Determine the (x, y) coordinate at the center of the cell enclosing the given text.  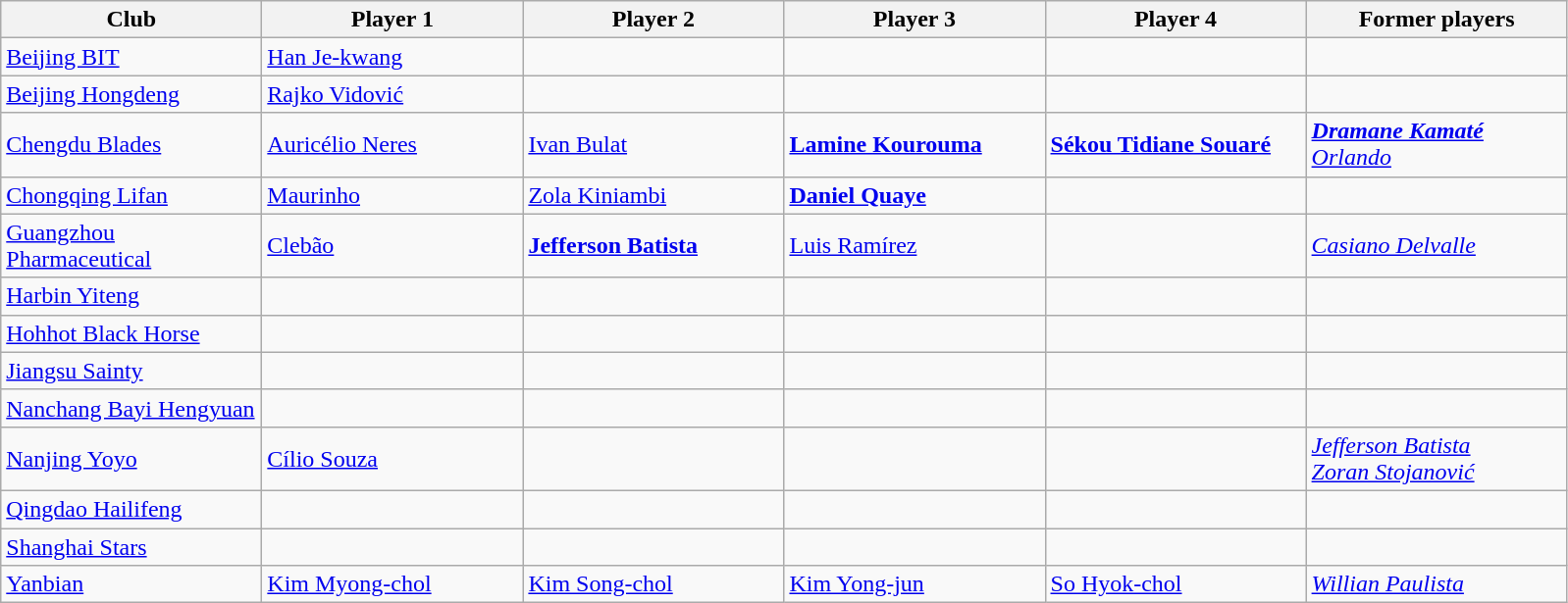
Jefferson Batista Zoran Stojanović (1437, 459)
Cílio Souza (392, 459)
Club (131, 20)
Chongqing Lifan (131, 195)
Sékou Tidiane Souaré (1176, 145)
Jefferson Batista (653, 245)
Harbin Yiteng (131, 296)
Ivan Bulat (653, 145)
Lamine Kourouma (915, 145)
Shanghai Stars (131, 546)
Han Je-kwang (392, 57)
Rajko Vidović (392, 94)
Qingdao Hailifeng (131, 509)
Hohhot Black Horse (131, 333)
Willian Paulista (1437, 584)
Player 3 (915, 20)
Yanbian (131, 584)
Player 1 (392, 20)
Zola Kiniambi (653, 195)
Jiangsu Sainty (131, 371)
So Hyok-chol (1176, 584)
Beijing BIT (131, 57)
Player 2 (653, 20)
Nanjing Yoyo (131, 459)
Former players (1437, 20)
Nanchang Bayi Hengyuan (131, 408)
Clebão (392, 245)
Chengdu Blades (131, 145)
Luis Ramírez (915, 245)
Daniel Quaye (915, 195)
Kim Yong-jun (915, 584)
Maurinho (392, 195)
Guangzhou Pharmaceutical (131, 245)
Dramane Kamaté Orlando (1437, 145)
Beijing Hongdeng (131, 94)
Casiano Delvalle (1437, 245)
Kim Myong-chol (392, 584)
Auricélio Neres (392, 145)
Kim Song-chol (653, 584)
Player 4 (1176, 20)
